Capture the cell that displays the provided text and extract its (x, y) central coordinate. 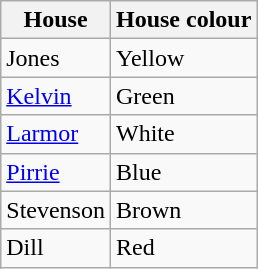
Dill (56, 248)
Pirrie (56, 172)
Yellow (183, 58)
Blue (183, 172)
White (183, 134)
Larmor (56, 134)
House colour (183, 20)
House (56, 20)
Jones (56, 58)
Kelvin (56, 96)
Green (183, 96)
Brown (183, 210)
Stevenson (56, 210)
Red (183, 248)
